Output the [x, y] coordinate of the center of the cell containing the given text.  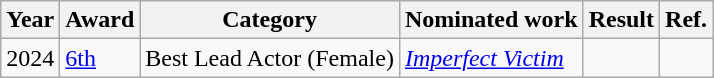
Imperfect Victim [491, 58]
Nominated work [491, 20]
Result [621, 20]
Award [100, 20]
2024 [30, 58]
Best Lead Actor (Female) [270, 58]
Year [30, 20]
Ref. [686, 20]
6th [100, 58]
Category [270, 20]
